Identify which cell holds the provided text, then report its [X, Y] central coordinate. 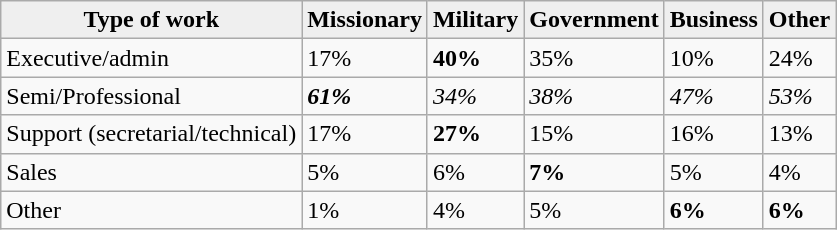
Military [475, 20]
13% [799, 134]
7% [594, 172]
27% [475, 134]
16% [714, 134]
24% [799, 58]
Type of work [152, 20]
10% [714, 58]
40% [475, 58]
61% [365, 96]
Support (secretarial/technical) [152, 134]
Executive/admin [152, 58]
53% [799, 96]
Missionary [365, 20]
Semi/Professional [152, 96]
38% [594, 96]
35% [594, 58]
Government [594, 20]
1% [365, 210]
15% [594, 134]
34% [475, 96]
Business [714, 20]
Sales [152, 172]
47% [714, 96]
